Output the (X, Y) coordinate of the center of the cell containing the given text.  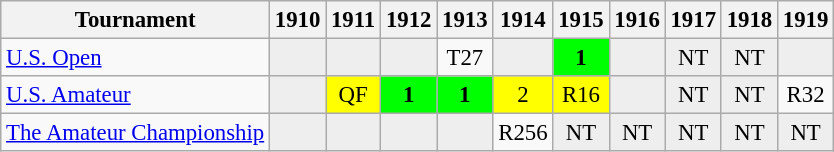
1917 (693, 20)
1916 (637, 20)
T27 (465, 58)
U.S. Amateur (136, 95)
1914 (523, 20)
R32 (805, 95)
1912 (409, 20)
1915 (581, 20)
R16 (581, 95)
U.S. Open (136, 58)
1913 (465, 20)
Tournament (136, 20)
R256 (523, 133)
1911 (354, 20)
2 (523, 95)
QF (354, 95)
1918 (749, 20)
The Amateur Championship (136, 133)
1910 (298, 20)
1919 (805, 20)
